Output the (X, Y) coordinate of the center of the cell containing the given text.  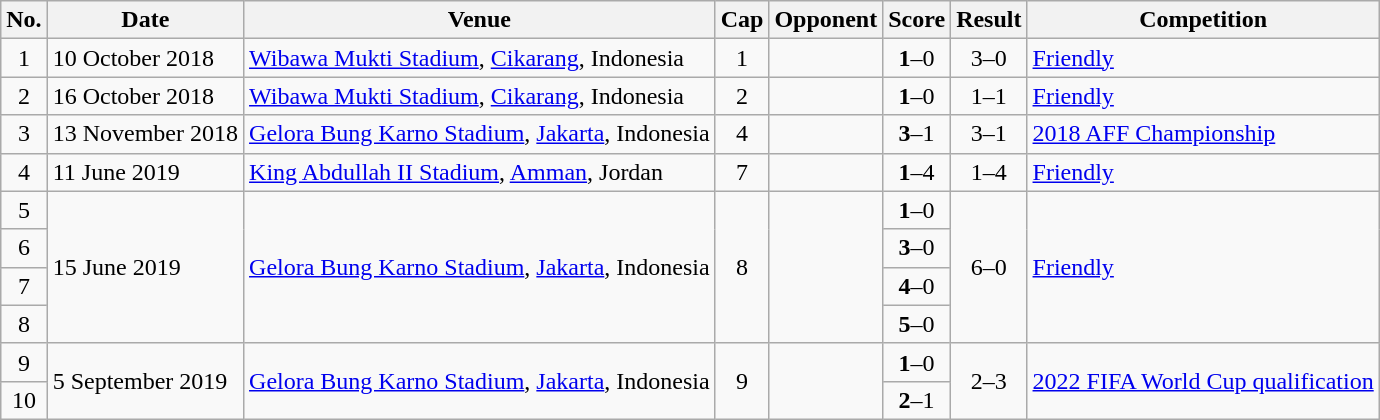
2022 FIFA World Cup qualification (1203, 381)
Opponent (826, 20)
6–0 (989, 267)
10 October 2018 (145, 58)
5–0 (917, 324)
Score (917, 20)
Competition (1203, 20)
16 October 2018 (145, 96)
No. (24, 20)
2–1 (917, 400)
4–0 (917, 286)
King Abdullah II Stadium, Amman, Jordan (480, 172)
Venue (480, 20)
6 (24, 248)
15 June 2019 (145, 267)
Result (989, 20)
2–3 (989, 381)
2018 AFF Championship (1203, 134)
Date (145, 20)
Cap (742, 20)
5 September 2019 (145, 381)
5 (24, 210)
11 June 2019 (145, 172)
13 November 2018 (145, 134)
10 (24, 400)
1–1 (989, 96)
3 (24, 134)
